Find where the given text appears and provide that cell's center as (x, y) coordinate. 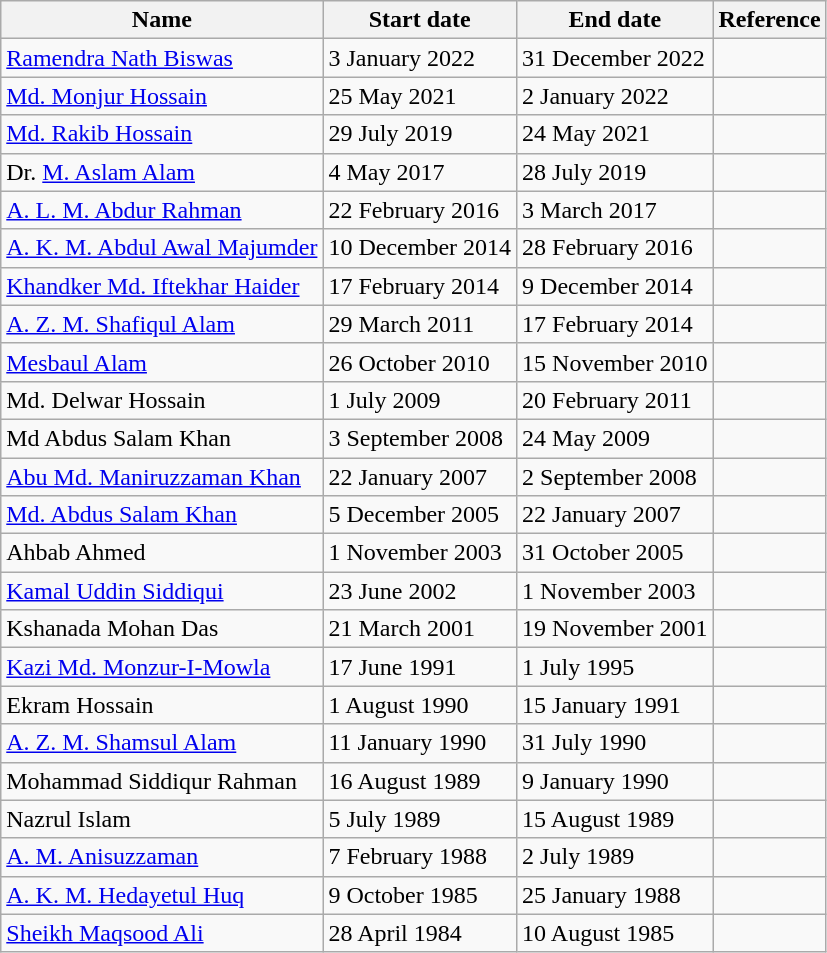
A. K. M. Abdul Awal Majumder (162, 248)
28 February 2016 (615, 248)
Md. Delwar Hossain (162, 400)
2 July 1989 (615, 857)
Md. Rakib Hossain (162, 134)
Kamal Uddin Siddiqui (162, 591)
2 September 2008 (615, 477)
31 July 1990 (615, 743)
28 July 2019 (615, 172)
28 April 1984 (420, 933)
9 October 1985 (420, 895)
Start date (420, 20)
A. M. Anisuzzaman (162, 857)
10 December 2014 (420, 248)
Dr. M. Aslam Alam (162, 172)
25 January 1988 (615, 895)
Md. Monjur Hossain (162, 96)
Ekram Hossain (162, 705)
Ramendra Nath Biswas (162, 58)
Mesbaul Alam (162, 362)
23 June 2002 (420, 591)
24 May 2009 (615, 438)
A. L. M. Abdur Rahman (162, 210)
1 July 1995 (615, 667)
15 August 1989 (615, 819)
15 January 1991 (615, 705)
7 February 1988 (420, 857)
Md. Abdus Salam Khan (162, 515)
22 February 2016 (420, 210)
Khandker Md. Iftekhar Haider (162, 286)
3 January 2022 (420, 58)
Ahbab Ahmed (162, 553)
1 July 2009 (420, 400)
Md Abdus Salam Khan (162, 438)
26 October 2010 (420, 362)
20 February 2011 (615, 400)
Mohammad Siddiqur Rahman (162, 781)
Name (162, 20)
24 May 2021 (615, 134)
Kshanada Mohan Das (162, 629)
4 May 2017 (420, 172)
10 August 1985 (615, 933)
31 October 2005 (615, 553)
31 December 2022 (615, 58)
3 March 2017 (615, 210)
Reference (770, 20)
17 June 1991 (420, 667)
9 January 1990 (615, 781)
1 August 1990 (420, 705)
29 July 2019 (420, 134)
End date (615, 20)
11 January 1990 (420, 743)
9 December 2014 (615, 286)
3 September 2008 (420, 438)
A. Z. M. Shamsul Alam (162, 743)
Sheikh Maqsood Ali (162, 933)
5 July 1989 (420, 819)
16 August 1989 (420, 781)
29 March 2011 (420, 324)
Nazrul Islam (162, 819)
A. K. M. Hedayetul Huq (162, 895)
15 November 2010 (615, 362)
A. Z. M. Shafiqul Alam (162, 324)
19 November 2001 (615, 629)
Kazi Md. Monzur-I-Mowla (162, 667)
Abu Md. Maniruzzaman Khan (162, 477)
2 January 2022 (615, 96)
5 December 2005 (420, 515)
21 March 2001 (420, 629)
25 May 2021 (420, 96)
